Search for the cell housing the specified text and yield its [x, y] center coordinate. 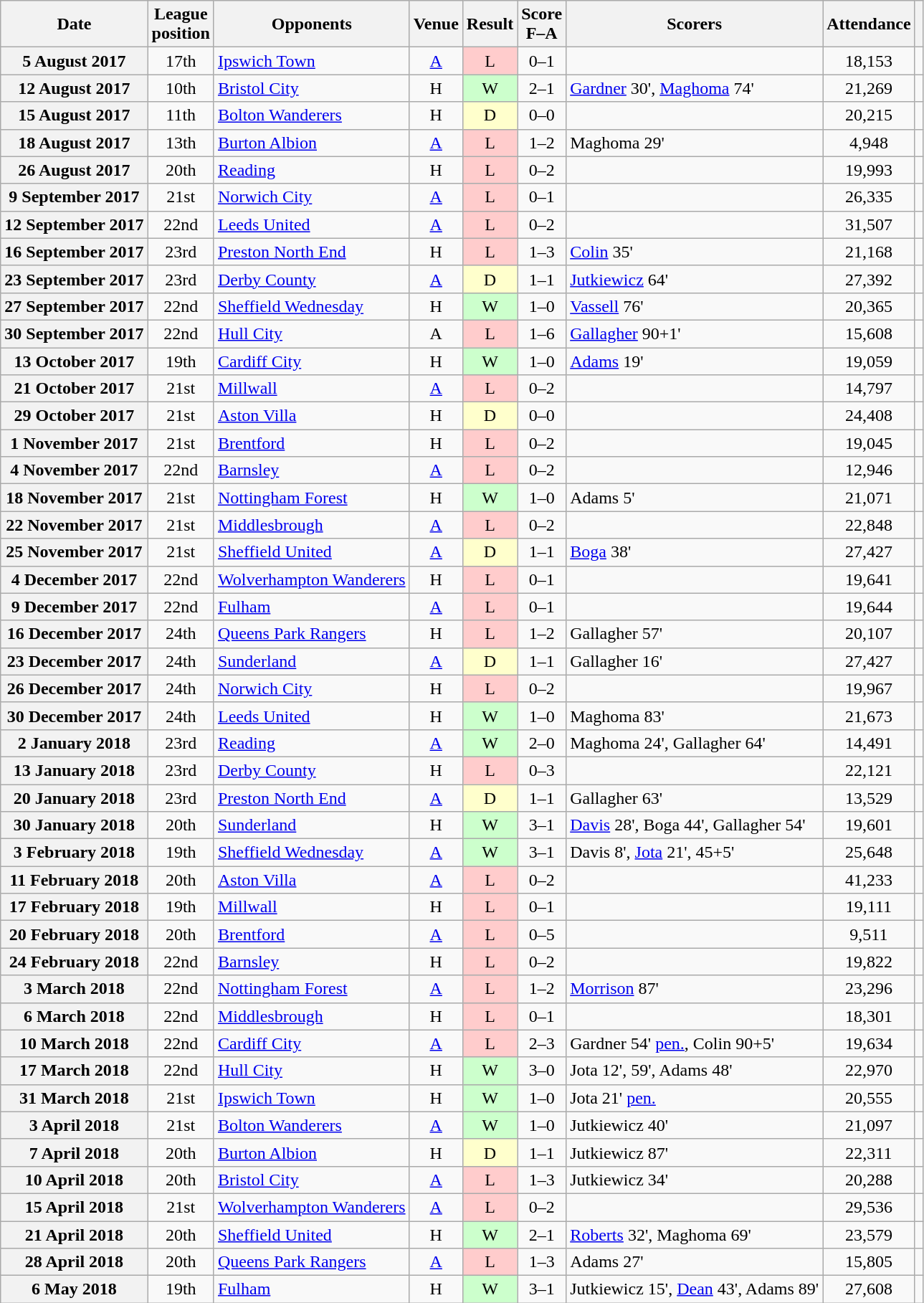
Jota 12', 59', Adams 48' [695, 1071]
20,555 [869, 1098]
10th [181, 88]
15,608 [869, 333]
14,491 [869, 743]
18,301 [869, 1016]
Gardner 30', Maghoma 74' [695, 88]
Leagueposition [181, 24]
Adams 19' [695, 361]
0–5 [542, 934]
25,648 [869, 853]
15 April 2018 [75, 1207]
15,805 [869, 1262]
2 January 2018 [75, 743]
2–0 [542, 743]
Boga 38' [695, 552]
1–6 [542, 333]
29,536 [869, 1207]
Venue [436, 24]
Gallagher 16' [695, 661]
Adams 5' [695, 498]
Scorers [695, 24]
2–3 [542, 1043]
23 December 2017 [75, 661]
22,121 [869, 770]
18,153 [869, 61]
19,644 [869, 607]
14,797 [869, 389]
23 September 2017 [75, 279]
Jutkiewicz 64' [695, 279]
3–0 [542, 1071]
24 February 2018 [75, 962]
17 February 2018 [75, 907]
19,111 [869, 907]
19,059 [869, 361]
3 March 2018 [75, 989]
15 August 2017 [75, 115]
3 April 2018 [75, 1125]
Maghoma 24', Gallagher 64' [695, 743]
13 January 2018 [75, 770]
13th [181, 143]
0–3 [542, 770]
1 November 2017 [75, 443]
20,365 [869, 306]
6 March 2018 [75, 1016]
20 February 2018 [75, 934]
9,511 [869, 934]
19,641 [869, 579]
27 September 2017 [75, 306]
21,097 [869, 1125]
22 November 2017 [75, 525]
30 January 2018 [75, 825]
24,408 [869, 416]
10 April 2018 [75, 1180]
11 February 2018 [75, 880]
19,634 [869, 1043]
Morrison 87' [695, 989]
5 August 2017 [75, 61]
4 December 2017 [75, 579]
Davis 8', Jota 21', 45+5' [695, 853]
26 August 2017 [75, 170]
17 March 2018 [75, 1071]
Jutkiewicz 40' [695, 1125]
12,946 [869, 470]
16 September 2017 [75, 252]
Maghoma 83' [695, 716]
13,529 [869, 798]
21,071 [869, 498]
27,392 [869, 279]
30 December 2017 [75, 716]
12 August 2017 [75, 88]
Jutkiewicz 87' [695, 1152]
11th [181, 115]
9 September 2017 [75, 197]
Jutkiewicz 34' [695, 1180]
22,311 [869, 1152]
6 May 2018 [75, 1289]
21,168 [869, 252]
4 November 2017 [75, 470]
Jota 21' pen. [695, 1098]
Colin 35' [695, 252]
31,507 [869, 224]
19,601 [869, 825]
16 December 2017 [75, 634]
28 April 2018 [75, 1262]
Vassell 76' [695, 306]
20,288 [869, 1180]
29 October 2017 [75, 416]
20 January 2018 [75, 798]
3 February 2018 [75, 853]
Gallagher 63' [695, 798]
Attendance [869, 24]
21,673 [869, 716]
21 April 2018 [75, 1234]
4,948 [869, 143]
Date [75, 24]
17th [181, 61]
26,335 [869, 197]
41,233 [869, 880]
21,269 [869, 88]
Maghoma 29' [695, 143]
22,970 [869, 1071]
10 March 2018 [75, 1043]
20,107 [869, 634]
Davis 28', Boga 44', Gallagher 54' [695, 825]
Adams 27' [695, 1262]
25 November 2017 [75, 552]
Opponents [311, 24]
21 October 2017 [75, 389]
Gallagher 57' [695, 634]
7 April 2018 [75, 1152]
19,045 [869, 443]
30 September 2017 [75, 333]
31 March 2018 [75, 1098]
Roberts 32', Maghoma 69' [695, 1234]
22,848 [869, 525]
27,608 [869, 1289]
18 August 2017 [75, 143]
19,822 [869, 962]
20,215 [869, 115]
19,967 [869, 688]
23,296 [869, 989]
19,993 [869, 170]
Result [490, 24]
26 December 2017 [75, 688]
Jutkiewicz 15', Dean 43', Adams 89' [695, 1289]
23,579 [869, 1234]
18 November 2017 [75, 498]
ScoreF–A [542, 24]
9 December 2017 [75, 607]
13 October 2017 [75, 361]
12 September 2017 [75, 224]
Gallagher 90+1' [695, 333]
Gardner 54' pen., Colin 90+5' [695, 1043]
